Locate the cell with the specified text and output its [X, Y] center coordinate. 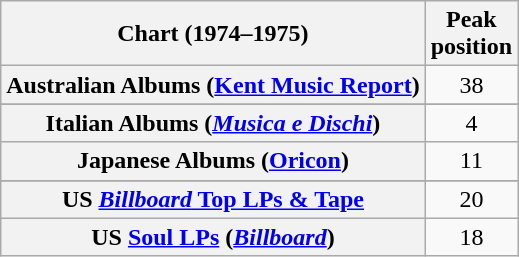
US Billboard Top LPs & Tape [213, 199]
18 [471, 237]
11 [471, 161]
Peakposition [471, 34]
Australian Albums (Kent Music Report) [213, 85]
Chart (1974–1975) [213, 34]
Japanese Albums (Oricon) [213, 161]
38 [471, 85]
4 [471, 123]
US Soul LPs (Billboard) [213, 237]
20 [471, 199]
Italian Albums (Musica e Dischi) [213, 123]
